Scan for the cell matching the given text and deliver its [x, y] coordinate at center. 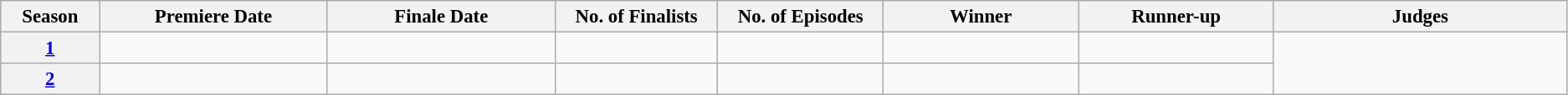
2 [50, 79]
No. of Episodes [801, 17]
Winner [981, 17]
Premiere Date [213, 17]
No. of Finalists [636, 17]
Finale Date [441, 17]
Season [50, 17]
Judges [1420, 17]
Runner-up [1176, 17]
1 [50, 48]
